For the text-containing cell, return its midpoint in [x, y] coordinate format. 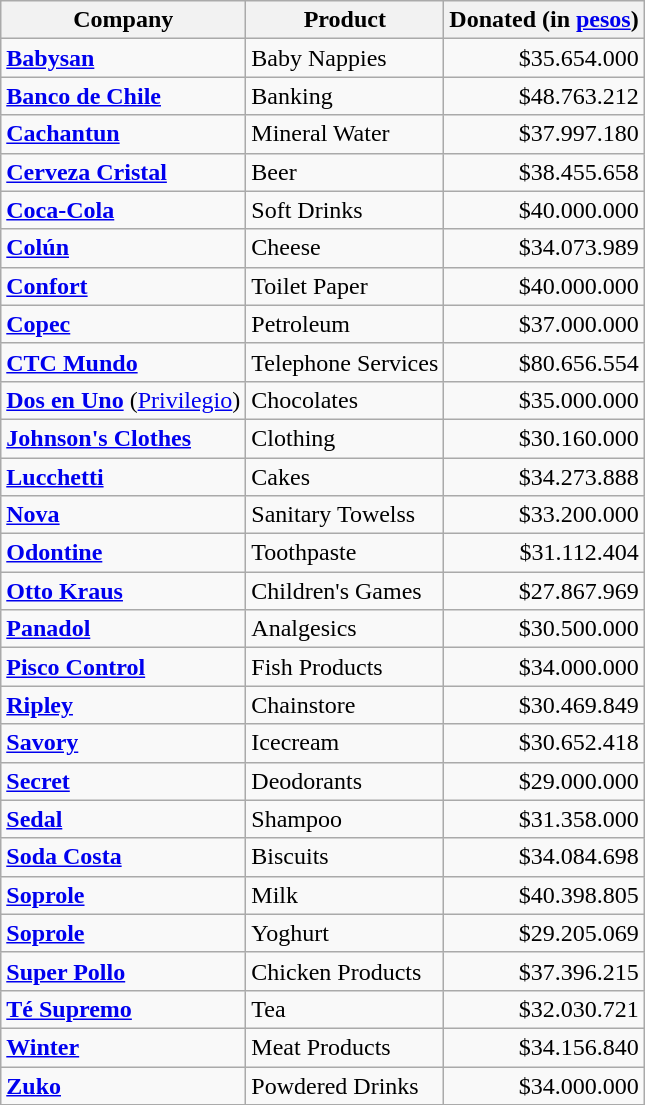
Donated (in pesos) [544, 20]
Soda Costa [124, 857]
Biscuits [345, 857]
Winter [124, 1047]
Powdered Drinks [345, 1085]
$37.000.000 [544, 324]
Té Supremo [124, 1009]
$38.455.658 [544, 172]
Cerveza Cristal [124, 172]
$48.763.212 [544, 96]
Lucchetti [124, 477]
Milk [345, 895]
Beer [345, 172]
$29.000.000 [544, 781]
Clothing [345, 438]
$34.084.698 [544, 857]
Icecream [345, 743]
Super Pollo [124, 971]
Deodorants [345, 781]
Meat Products [345, 1047]
Banking [345, 96]
$37.396.215 [544, 971]
Odontine [124, 553]
Sanitary Towelss [345, 515]
Pisco Control [124, 667]
Zuko [124, 1085]
Toilet Paper [345, 286]
$33.200.000 [544, 515]
Telephone Services [345, 362]
Yoghurt [345, 933]
$30.652.418 [544, 743]
Sedal [124, 819]
Banco de Chile [124, 96]
Children's Games [345, 591]
$34.273.888 [544, 477]
Dos en Uno (Privilegio) [124, 400]
$29.205.069 [544, 933]
$40.398.805 [544, 895]
$32.030.721 [544, 1009]
Confort [124, 286]
Company [124, 20]
Nova [124, 515]
Otto Kraus [124, 591]
Copec [124, 324]
Fish Products [345, 667]
Savory [124, 743]
Mineral Water [345, 134]
$30.500.000 [544, 629]
Toothpaste [345, 553]
Cakes [345, 477]
$37.997.180 [544, 134]
Panadol [124, 629]
Colún [124, 248]
Tea [345, 1009]
Soft Drinks [345, 210]
Shampoo [345, 819]
Coca-Cola [124, 210]
Petroleum [345, 324]
$35.654.000 [544, 58]
Ripley [124, 705]
CTC Mundo [124, 362]
Johnson's Clothes [124, 438]
Chainstore [345, 705]
Secret [124, 781]
Baby Nappies [345, 58]
Chicken Products [345, 971]
Chocolates [345, 400]
$30.160.000 [544, 438]
$35.000.000 [544, 400]
$30.469.849 [544, 705]
$31.358.000 [544, 819]
$34.156.840 [544, 1047]
Cheese [345, 248]
Babysan [124, 58]
Cachantun [124, 134]
$27.867.969 [544, 591]
Analgesics [345, 629]
$34.073.989 [544, 248]
$80.656.554 [544, 362]
$31.112.404 [544, 553]
Product [345, 20]
